Scan for the cell matching the given text and deliver its [X, Y] coordinate at center. 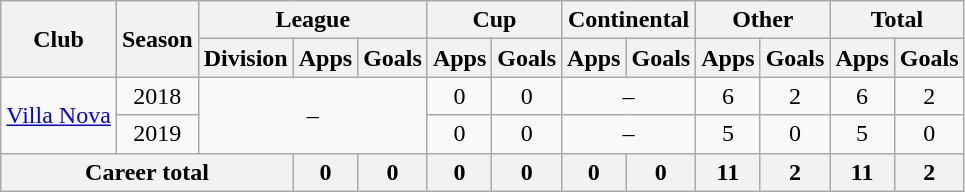
Cup [494, 20]
Other [763, 20]
Division [246, 58]
2018 [157, 96]
Continental [629, 20]
Career total [147, 172]
2019 [157, 134]
League [312, 20]
Villa Nova [59, 115]
Club [59, 39]
Season [157, 39]
Total [897, 20]
